Find where the given text appears and provide that cell's center as (x, y) coordinate. 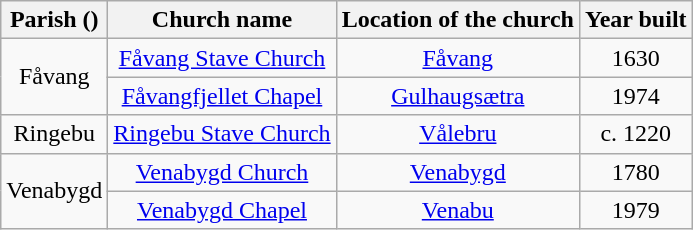
1974 (636, 96)
Venabygd Church (222, 172)
Ringebu Stave Church (222, 134)
1979 (636, 210)
Venabu (458, 210)
Year built (636, 20)
Vålebru (458, 134)
Ringebu (54, 134)
Venabygd Chapel (222, 210)
Fåvang Stave Church (222, 58)
1780 (636, 172)
Church name (222, 20)
Location of the church (458, 20)
c. 1220 (636, 134)
Parish () (54, 20)
1630 (636, 58)
Fåvangfjellet Chapel (222, 96)
Gulhaugsætra (458, 96)
